Extract the [x, y] coordinate from the center of the cell holding the provided text.  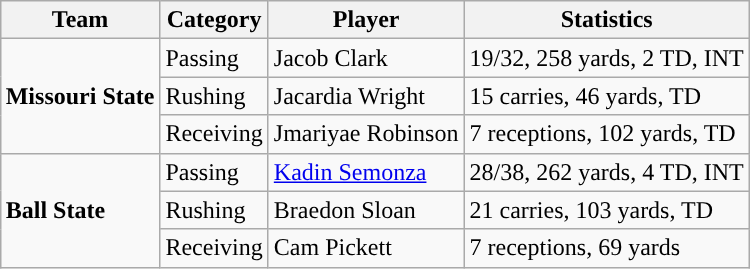
Category [214, 20]
21 carries, 103 yards, TD [606, 210]
Player [366, 20]
Team [80, 20]
Jacob Clark [366, 58]
Cam Pickett [366, 248]
19/32, 258 yards, 2 TD, INT [606, 58]
Ball State [80, 210]
28/38, 262 yards, 4 TD, INT [606, 172]
7 receptions, 102 yards, TD [606, 134]
Jacardia Wright [366, 96]
Missouri State [80, 96]
Jmariyae Robinson [366, 134]
15 carries, 46 yards, TD [606, 96]
Braedon Sloan [366, 210]
Kadin Semonza [366, 172]
7 receptions, 69 yards [606, 248]
Statistics [606, 20]
